From the cell containing the given text, extract its center point as [X, Y] coordinate. 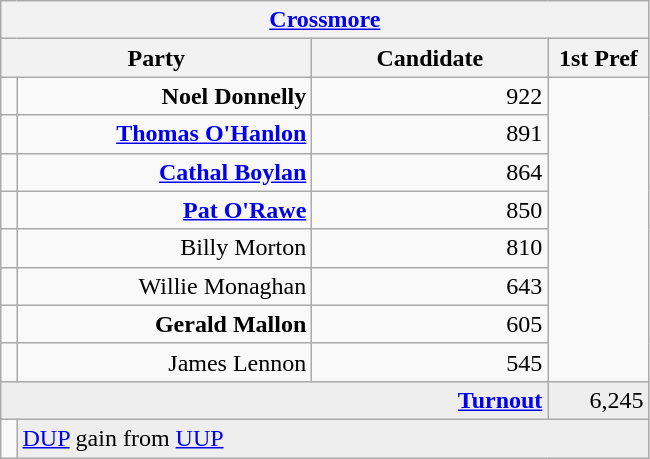
864 [430, 172]
810 [430, 248]
Willie Monaghan [164, 286]
605 [430, 324]
850 [430, 210]
643 [430, 286]
Noel Donnelly [164, 96]
1st Pref [598, 58]
545 [430, 362]
Pat O'Rawe [164, 210]
Crossmore [325, 20]
922 [430, 96]
Thomas O'Hanlon [164, 134]
891 [430, 134]
James Lennon [164, 362]
Billy Morton [164, 248]
6,245 [598, 400]
Party [156, 58]
Gerald Mallon [164, 324]
Cathal Boylan [164, 172]
Candidate [430, 58]
DUP gain from UUP [333, 438]
Turnout [274, 400]
